Extract the (x, y) coordinate from the center of the cell holding the provided text.  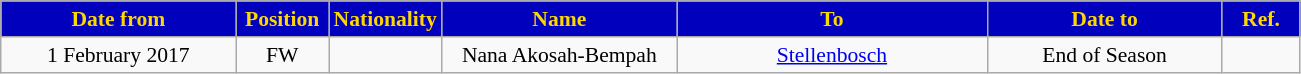
Date from (118, 19)
Date to (1104, 19)
Ref. (1261, 19)
To (832, 19)
1 February 2017 (118, 55)
Stellenbosch (832, 55)
FW (282, 55)
Position (282, 19)
End of Season (1104, 55)
Nana Akosah-Bempah (560, 55)
Name (560, 19)
Nationality (384, 19)
